Locate the cell with the specified text and output its (x, y) center coordinate. 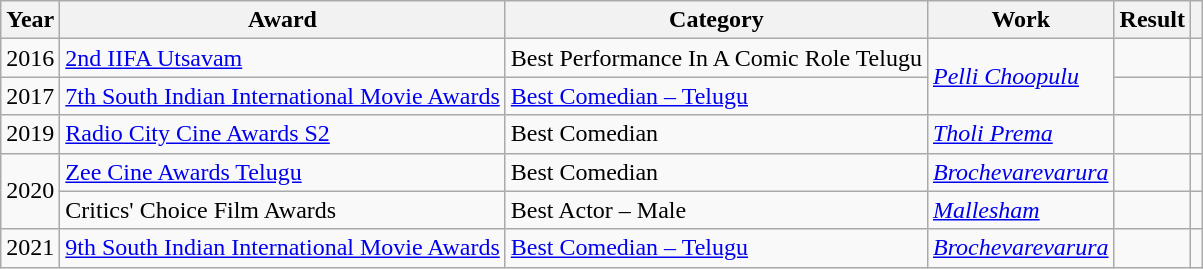
2nd IIFA Utsavam (282, 58)
Result (1152, 20)
Best Performance In A Comic Role Telugu (716, 58)
2017 (30, 96)
Category (716, 20)
Radio City Cine Awards S2 (282, 134)
2021 (30, 248)
Best Actor – Male (716, 210)
2020 (30, 191)
Mallesham (1020, 210)
Work (1020, 20)
Zee Cine Awards Telugu (282, 172)
Critics' Choice Film Awards (282, 210)
Year (30, 20)
Award (282, 20)
7th South Indian International Movie Awards (282, 96)
2016 (30, 58)
Pelli Choopulu (1020, 77)
2019 (30, 134)
Tholi Prema (1020, 134)
9th South Indian International Movie Awards (282, 248)
